Extract the (x, y) coordinate from the center of the cell holding the provided text.  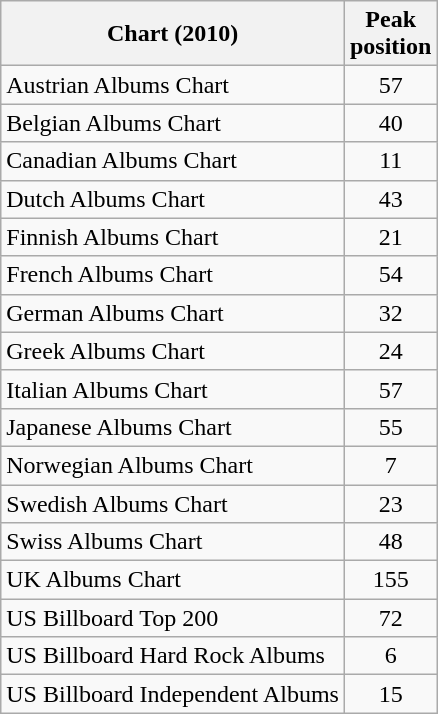
Canadian Albums Chart (173, 161)
32 (390, 313)
11 (390, 161)
72 (390, 618)
German Albums Chart (173, 313)
55 (390, 427)
155 (390, 580)
French Albums Chart (173, 275)
US Billboard Top 200 (173, 618)
54 (390, 275)
UK Albums Chart (173, 580)
Swedish Albums Chart (173, 503)
21 (390, 237)
US Billboard Independent Albums (173, 694)
48 (390, 542)
Austrian Albums Chart (173, 85)
Norwegian Albums Chart (173, 465)
US Billboard Hard Rock Albums (173, 656)
Japanese Albums Chart (173, 427)
Belgian Albums Chart (173, 123)
23 (390, 503)
Swiss Albums Chart (173, 542)
15 (390, 694)
Greek Albums Chart (173, 351)
Peakposition (390, 34)
6 (390, 656)
Italian Albums Chart (173, 389)
Finnish Albums Chart (173, 237)
Dutch Albums Chart (173, 199)
Chart (2010) (173, 34)
43 (390, 199)
24 (390, 351)
7 (390, 465)
40 (390, 123)
